Identify which cell holds the provided text, then report its [x, y] central coordinate. 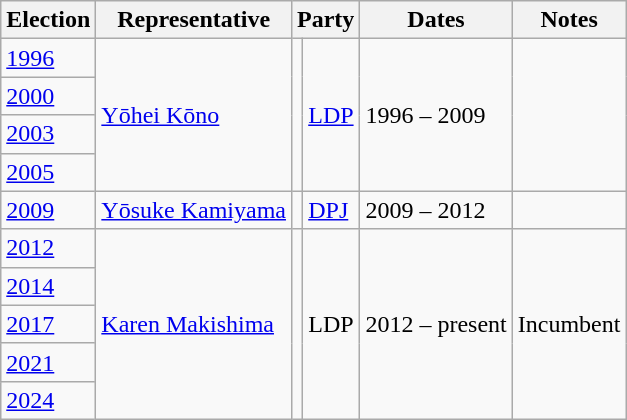
1996 – 2009 [436, 115]
2009 [48, 210]
2003 [48, 134]
2014 [48, 286]
Election [48, 20]
1996 [48, 58]
2000 [48, 96]
Yōhei Kōno [194, 115]
2024 [48, 400]
Representative [194, 20]
2005 [48, 172]
2021 [48, 362]
Yōsuke Kamiyama [194, 210]
2012 – present [436, 324]
Party [325, 20]
Karen Makishima [194, 324]
2009 – 2012 [436, 210]
DPJ [332, 210]
Incumbent [569, 324]
Notes [569, 20]
Dates [436, 20]
2012 [48, 248]
2017 [48, 324]
